Return [X, Y] of the center of cell containing provided text 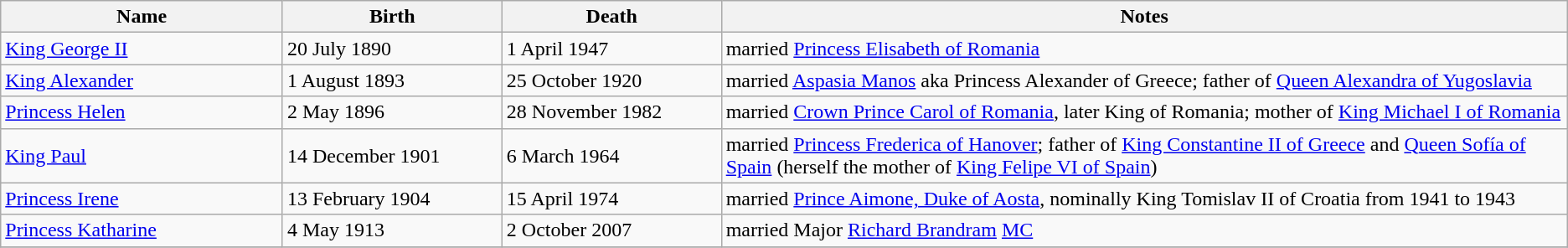
28 November 1982 [611, 112]
married Major Richard Brandram MC [1144, 230]
2 May 1896 [392, 112]
15 April 1974 [611, 199]
4 May 1913 [392, 230]
Notes [1144, 17]
13 February 1904 [392, 199]
Death [611, 17]
25 October 1920 [611, 80]
Birth [392, 17]
married Aspasia Manos aka Princess Alexander of Greece; father of Queen Alexandra of Yugoslavia [1144, 80]
1 August 1893 [392, 80]
20 July 1890 [392, 49]
married Crown Prince Carol of Romania, later King of Romania; mother of King Michael I of Romania [1144, 112]
1 April 1947 [611, 49]
Name [142, 17]
Princess Irene [142, 199]
married Prince Aimone, Duke of Aosta, nominally King Tomislav II of Croatia from 1941 to 1943 [1144, 199]
Princess Katharine [142, 230]
6 March 1964 [611, 156]
King Alexander [142, 80]
Princess Helen [142, 112]
married Princess Elisabeth of Romania [1144, 49]
King George II [142, 49]
14 December 1901 [392, 156]
King Paul [142, 156]
2 October 2007 [611, 230]
